Return the [x, y] coordinate for the center point of the cell that contains the specified text.  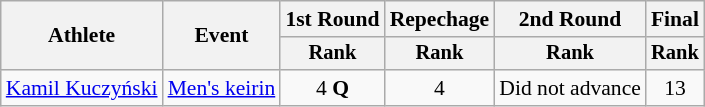
Final [675, 19]
4 [440, 88]
Kamil Kuczyński [82, 88]
2nd Round [570, 19]
Men's keirin [222, 88]
Athlete [82, 36]
13 [675, 88]
Event [222, 36]
4 Q [332, 88]
Repechage [440, 19]
Did not advance [570, 88]
1st Round [332, 19]
